Extract the (X, Y) coordinate from the center of the cell holding the provided text.  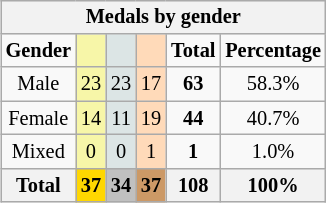
Male (38, 84)
11 (121, 118)
Gender (38, 51)
100% (273, 185)
Mixed (38, 152)
63 (193, 84)
1.0% (273, 152)
19 (151, 118)
108 (193, 185)
Percentage (273, 51)
Female (38, 118)
17 (151, 84)
34 (121, 185)
Medals by gender (164, 17)
40.7% (273, 118)
14 (91, 118)
58.3% (273, 84)
44 (193, 118)
